Detect which cell encompasses the target text, then output its (X, Y) center coordinate. 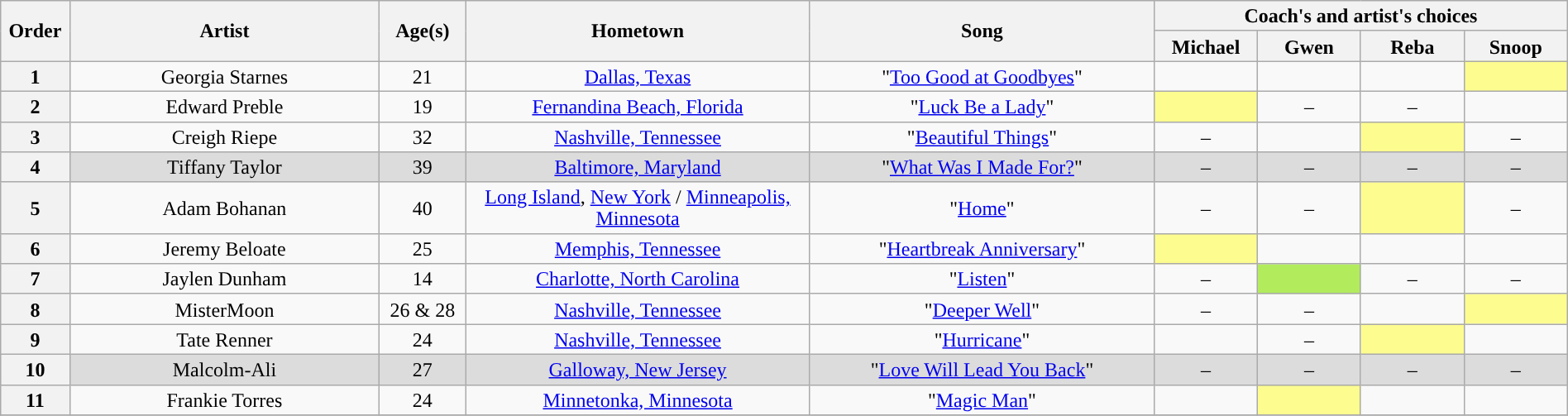
"Luck Be a Lady" (982, 106)
"Heartbreak Anniversary" (982, 248)
Baltimore, Maryland (638, 167)
Michael (1206, 46)
"Home" (982, 208)
Coach's and artist's choices (1361, 17)
MisterMoon (225, 309)
Artist (225, 31)
11 (35, 400)
14 (423, 280)
32 (423, 137)
6 (35, 248)
"Magic Man" (982, 400)
39 (423, 167)
27 (423, 369)
Dallas, Texas (638, 76)
4 (35, 167)
Creigh Riepe (225, 137)
"Beautiful Things" (982, 137)
7 (35, 280)
2 (35, 106)
Tiffany Taylor (225, 167)
"What Was I Made For?" (982, 167)
25 (423, 248)
26 & 28 (423, 309)
3 (35, 137)
Georgia Starnes (225, 76)
Long Island, New York / Minneapolis, Minnesota (638, 208)
Memphis, Tennessee (638, 248)
Reba (1413, 46)
40 (423, 208)
8 (35, 309)
Galloway, New Jersey (638, 369)
Snoop (1515, 46)
"Love Will Lead You Back" (982, 369)
Song (982, 31)
"Too Good at Goodbyes" (982, 76)
9 (35, 339)
Minnetonka, Minnesota (638, 400)
"Hurricane" (982, 339)
10 (35, 369)
5 (35, 208)
Order (35, 31)
Tate Renner (225, 339)
Jaylen Dunham (225, 280)
"Listen" (982, 280)
Frankie Torres (225, 400)
Malcolm-Ali (225, 369)
Age(s) (423, 31)
Charlotte, North Carolina (638, 280)
Adam Bohanan (225, 208)
1 (35, 76)
21 (423, 76)
19 (423, 106)
Fernandina Beach, Florida (638, 106)
Edward Preble (225, 106)
"Deeper Well" (982, 309)
Jeremy Beloate (225, 248)
Hometown (638, 31)
Gwen (1310, 46)
